Determine the [X, Y] coordinate at the center of the cell enclosing the given text.  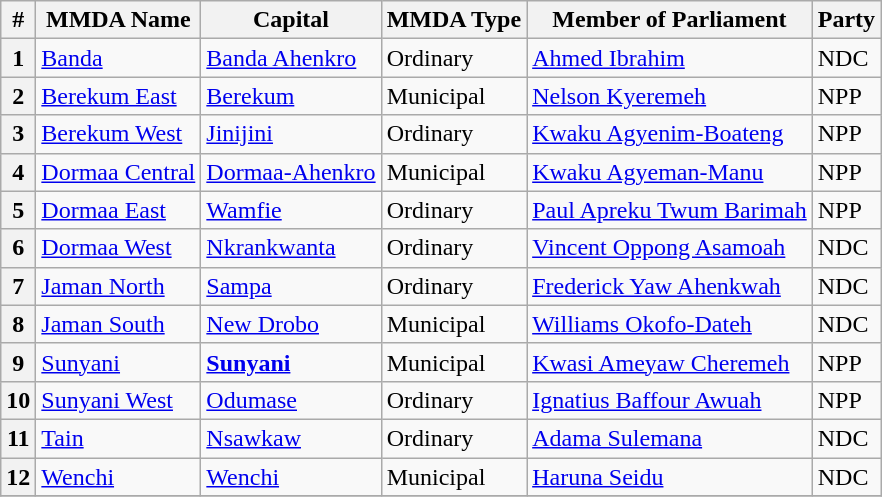
Sunyani West [118, 400]
11 [18, 438]
Williams Okofo-Dateh [670, 324]
Capital [291, 20]
Dormaa Central [118, 172]
Berekum East [118, 96]
Dormaa-Ahenkro [291, 172]
Wamfie [291, 210]
Paul Apreku Twum Barimah [670, 210]
Ahmed Ibrahim [670, 58]
Nkrankwanta [291, 248]
# [18, 20]
5 [18, 210]
Berekum [291, 96]
Dormaa East [118, 210]
9 [18, 362]
Jinijini [291, 134]
Jaman North [118, 286]
Adama Sulemana [670, 438]
Kwaku Agyenim-Boateng [670, 134]
7 [18, 286]
Banda [118, 58]
Odumase [291, 400]
Banda Ahenkro [291, 58]
1 [18, 58]
Berekum West [118, 134]
8 [18, 324]
2 [18, 96]
Vincent Oppong Asamoah [670, 248]
Ignatius Baffour Awuah [670, 400]
Kwasi Ameyaw Cheremeh [670, 362]
Nelson Kyeremeh [670, 96]
Kwaku Agyeman-Manu [670, 172]
10 [18, 400]
Member of Parliament [670, 20]
Jaman South [118, 324]
MMDA Type [454, 20]
Sampa [291, 286]
Dormaa West [118, 248]
Party [846, 20]
4 [18, 172]
New Drobo [291, 324]
Haruna Seidu [670, 477]
12 [18, 477]
Nsawkaw [291, 438]
Tain [118, 438]
6 [18, 248]
Frederick Yaw Ahenkwah [670, 286]
MMDA Name [118, 20]
3 [18, 134]
